Locate the cell with the specified text and output its [x, y] center coordinate. 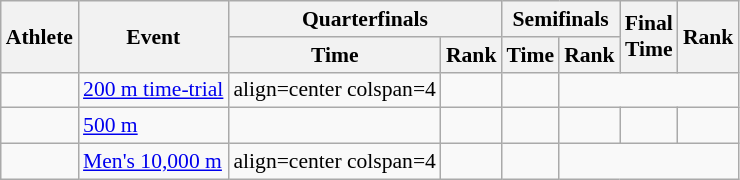
200 m time-trial [153, 90]
500 m [153, 126]
FinalTime [649, 36]
Semifinals [560, 19]
Quarterfinals [364, 19]
Athlete [40, 36]
Event [153, 36]
Men's 10,000 m [153, 162]
